Output the (x, y) coordinate of the center of the cell containing the given text.  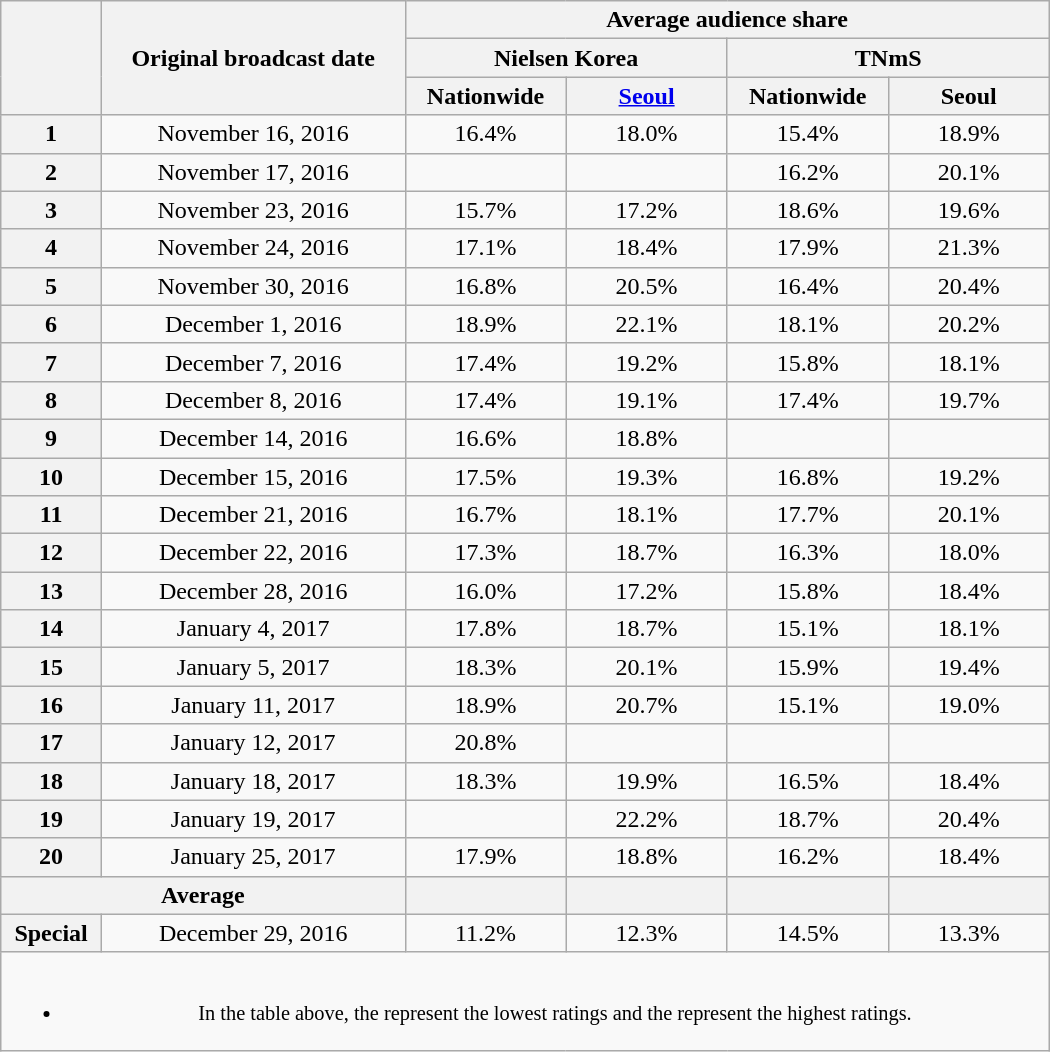
18 (52, 781)
19.3% (646, 477)
11.2% (486, 933)
12.3% (646, 933)
December 7, 2016 (253, 362)
20.5% (646, 286)
22.1% (646, 324)
16.7% (486, 515)
15.9% (808, 667)
TNmS (888, 58)
19.1% (646, 400)
Special (52, 933)
21.3% (968, 248)
3 (52, 210)
7 (52, 362)
11 (52, 515)
Average audience share (727, 20)
Original broadcast date (253, 58)
10 (52, 477)
15.4% (808, 134)
22.2% (646, 819)
14.5% (808, 933)
20.8% (486, 743)
17.8% (486, 629)
19.0% (968, 705)
January 5, 2017 (253, 667)
20.7% (646, 705)
6 (52, 324)
Average (203, 895)
18.6% (808, 210)
20 (52, 857)
19 (52, 819)
December 21, 2016 (253, 515)
January 11, 2017 (253, 705)
December 8, 2016 (253, 400)
December 28, 2016 (253, 591)
16.6% (486, 438)
December 14, 2016 (253, 438)
9 (52, 438)
19.6% (968, 210)
19.4% (968, 667)
January 18, 2017 (253, 781)
December 22, 2016 (253, 553)
17.5% (486, 477)
5 (52, 286)
January 19, 2017 (253, 819)
17 (52, 743)
16.3% (808, 553)
17.3% (486, 553)
14 (52, 629)
November 30, 2016 (253, 286)
13.3% (968, 933)
January 4, 2017 (253, 629)
15.7% (486, 210)
November 16, 2016 (253, 134)
December 29, 2016 (253, 933)
December 1, 2016 (253, 324)
16.5% (808, 781)
4 (52, 248)
8 (52, 400)
January 12, 2017 (253, 743)
12 (52, 553)
In the table above, the represent the lowest ratings and the represent the highest ratings. (525, 1001)
17.7% (808, 515)
13 (52, 591)
19.7% (968, 400)
15 (52, 667)
January 25, 2017 (253, 857)
16 (52, 705)
November 24, 2016 (253, 248)
2 (52, 172)
November 23, 2016 (253, 210)
November 17, 2016 (253, 172)
20.2% (968, 324)
19.9% (646, 781)
16.0% (486, 591)
Nielsen Korea (566, 58)
1 (52, 134)
17.1% (486, 248)
December 15, 2016 (253, 477)
